Find where the given text appears and provide that cell's center as (X, Y) coordinate. 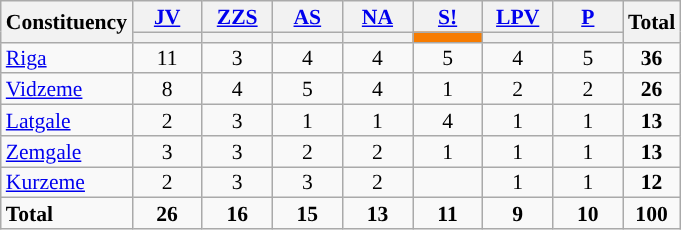
Zemgale (66, 152)
Vidzeme (66, 90)
9 (518, 214)
ZZS (237, 16)
Kurzeme (66, 182)
S! (448, 16)
100 (652, 214)
10 (588, 214)
Riga (66, 58)
12 (652, 182)
15 (307, 214)
JV (167, 16)
NA (377, 16)
LPV (518, 16)
8 (167, 90)
16 (237, 214)
36 (652, 58)
Constituency (66, 22)
P (588, 16)
Latgale (66, 120)
AS (307, 16)
